Extract the (x, y) coordinate from the center of the cell holding the provided text.  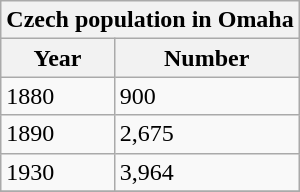
1890 (58, 134)
Czech population in Omaha (150, 20)
Number (206, 58)
3,964 (206, 172)
1930 (58, 172)
Year (58, 58)
2,675 (206, 134)
1880 (58, 96)
900 (206, 96)
